Scan for the cell matching the given text and deliver its [x, y] coordinate at center. 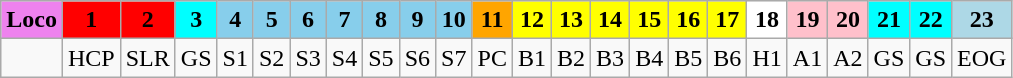
15 [650, 20]
21 [889, 20]
11 [492, 20]
SLR [148, 58]
3 [196, 20]
10 [454, 20]
B4 [650, 58]
20 [848, 20]
B1 [532, 58]
7 [344, 20]
14 [610, 20]
Loco [32, 20]
9 [417, 20]
12 [532, 20]
S2 [271, 58]
22 [931, 20]
S7 [454, 58]
S4 [344, 58]
PC [492, 58]
18 [767, 20]
4 [235, 20]
B6 [728, 58]
S3 [308, 58]
EOG [982, 58]
19 [807, 20]
S5 [381, 58]
6 [308, 20]
1 [91, 20]
16 [688, 20]
B5 [688, 58]
5 [271, 20]
S6 [417, 58]
A2 [848, 58]
A1 [807, 58]
HCP [91, 58]
B3 [610, 58]
2 [148, 20]
13 [572, 20]
17 [728, 20]
B2 [572, 58]
23 [982, 20]
8 [381, 20]
H1 [767, 58]
S1 [235, 58]
